Search for the cell housing the specified text and yield its (X, Y) center coordinate. 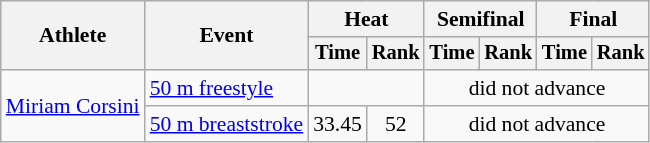
Heat (366, 19)
52 (396, 124)
50 m breaststroke (227, 124)
50 m freestyle (227, 88)
Event (227, 36)
Athlete (73, 36)
Miriam Corsini (73, 106)
Semifinal (480, 19)
33.45 (338, 124)
Final (593, 19)
